Find where the given text appears and provide that cell's center as [x, y] coordinate. 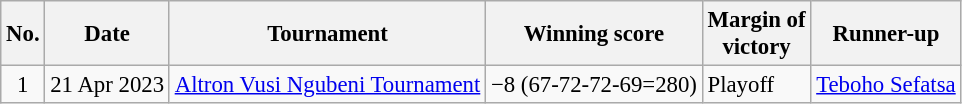
Runner-up [886, 34]
Margin ofvictory [756, 34]
−8 (67-72-72-69=280) [594, 85]
Tournament [327, 34]
21 Apr 2023 [107, 85]
Winning score [594, 34]
Teboho Sefatsa [886, 85]
1 [23, 85]
No. [23, 34]
Altron Vusi Ngubeni Tournament [327, 85]
Date [107, 34]
Playoff [756, 85]
